Return [x, y] of the center of cell containing provided text 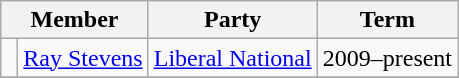
2009–present [387, 58]
Member [74, 20]
Liberal National [232, 58]
Term [387, 20]
Ray Stevens [83, 58]
Party [232, 20]
